Return the (x, y) coordinate for the center point of the cell that contains the specified text.  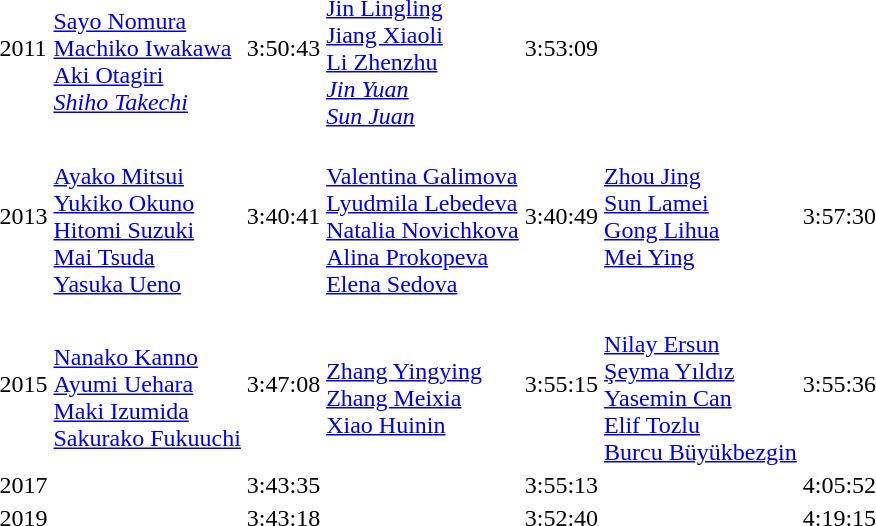
Zhou JingSun LameiGong LihuaMei Ying (701, 216)
3:55:15 (561, 384)
3:55:13 (561, 485)
Zhang YingyingZhang MeixiaXiao Huinin (423, 384)
3:40:41 (283, 216)
Valentina GalimovaLyudmila LebedevaNatalia NovichkovaAlina ProkopevaElena Sedova (423, 216)
3:40:49 (561, 216)
Ayako MitsuiYukiko OkunoHitomi SuzukiMai TsudaYasuka Ueno (147, 216)
Nanako KannoAyumi UeharaMaki IzumidaSakurako Fukuuchi (147, 384)
3:43:35 (283, 485)
Nilay ErsunŞeyma YıldızYasemin CanElif TozluBurcu Büyükbezgin (701, 384)
3:47:08 (283, 384)
